For the text-containing cell, return its midpoint in [X, Y] coordinate format. 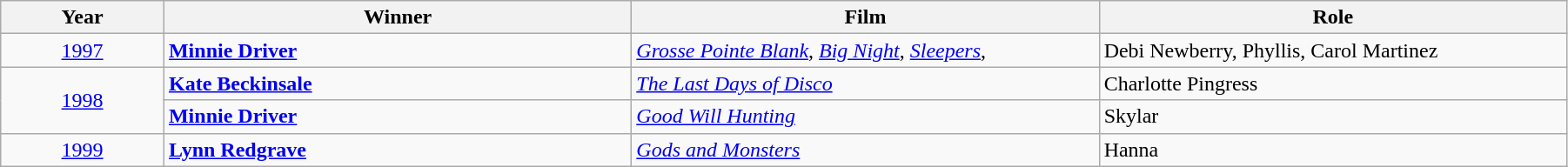
1999 [83, 150]
1998 [83, 100]
The Last Days of Disco [865, 83]
Good Will Hunting [865, 117]
Gods and Monsters [865, 150]
Skylar [1333, 117]
Debi Newberry, Phyllis, Carol Martinez [1333, 50]
Role [1333, 17]
1997 [83, 50]
Hanna [1333, 150]
Year [83, 17]
Grosse Pointe Blank, Big Night, Sleepers, [865, 50]
Film [865, 17]
Lynn Redgrave [397, 150]
Charlotte Pingress [1333, 83]
Winner [397, 17]
Kate Beckinsale [397, 83]
